Provide the (x, y) coordinate of the cell's center where the given text is located.  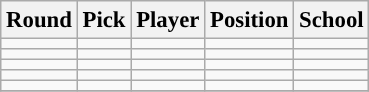
Player (168, 20)
School (332, 20)
Round (39, 20)
Position (250, 20)
Pick (104, 20)
